Provide the [X, Y] coordinate of the cell's center where the given text is located.  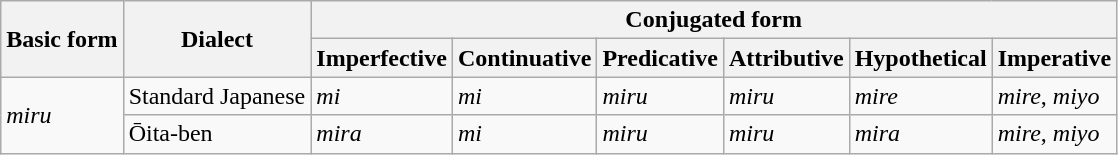
Dialect [217, 39]
Continuative [524, 58]
Imperative [1054, 58]
Standard Japanese [217, 96]
Ōita-ben [217, 134]
Attributive [786, 58]
Imperfective [382, 58]
Predicative [660, 58]
Basic form [62, 39]
Hypothetical [920, 58]
Conjugated form [714, 20]
mire [920, 96]
